Output the [x, y] coordinate of the center of the cell containing the given text.  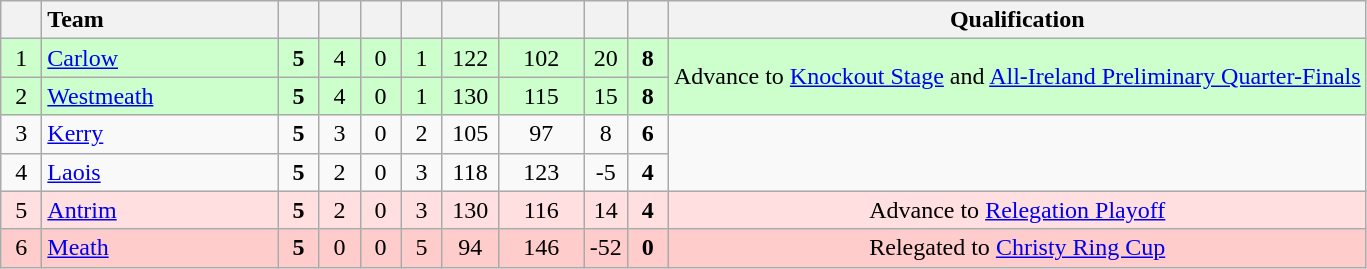
Antrim [160, 210]
Qualification [1017, 20]
-5 [606, 172]
20 [606, 58]
Kerry [160, 134]
Relegated to Christy Ring Cup [1017, 248]
Carlow [160, 58]
94 [470, 248]
Advance to Knockout Stage and All-Ireland Preliminary Quarter-Finals [1017, 77]
118 [470, 172]
15 [606, 96]
116 [541, 210]
105 [470, 134]
102 [541, 58]
122 [470, 58]
Laois [160, 172]
115 [541, 96]
123 [541, 172]
146 [541, 248]
Advance to Relegation Playoff [1017, 210]
Team [160, 20]
-52 [606, 248]
97 [541, 134]
Westmeath [160, 96]
14 [606, 210]
Meath [160, 248]
